Extract the [X, Y] coordinate from the center of the cell holding the provided text.  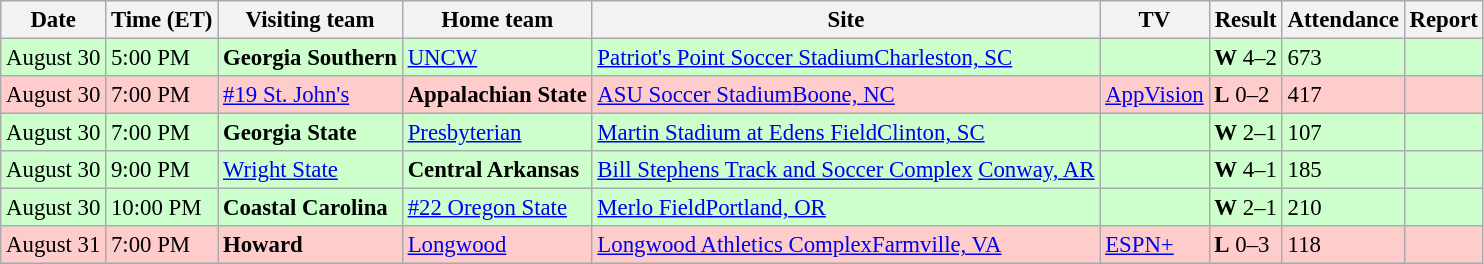
August 31 [54, 245]
#22 Oregon State [497, 208]
W 4–2 [1246, 58]
Result [1246, 20]
L 0–3 [1246, 245]
Appalachian State [497, 95]
Georgia Southern [310, 58]
AppVision [1154, 95]
L 0–2 [1246, 95]
Martin Stadium at Edens FieldClinton, SC [846, 133]
Merlo FieldPortland, OR [846, 208]
210 [1343, 208]
Howard [310, 245]
Georgia State [310, 133]
ASU Soccer StadiumBoone, NC [846, 95]
#19 St. John's [310, 95]
Coastal Carolina [310, 208]
185 [1343, 170]
673 [1343, 58]
Date [54, 20]
Longwood [497, 245]
Attendance [1343, 20]
5:00 PM [162, 58]
Presbyterian [497, 133]
Time (ET) [162, 20]
Report [1444, 20]
9:00 PM [162, 170]
UNCW [497, 58]
Patriot's Point Soccer StadiumCharleston, SC [846, 58]
Bill Stephens Track and Soccer Complex Conway, AR [846, 170]
Site [846, 20]
417 [1343, 95]
Wright State [310, 170]
107 [1343, 133]
ESPN+ [1154, 245]
118 [1343, 245]
Visiting team [310, 20]
Central Arkansas [497, 170]
W 4–1 [1246, 170]
TV [1154, 20]
Home team [497, 20]
Longwood Athletics ComplexFarmville, VA [846, 245]
10:00 PM [162, 208]
